Extract the [X, Y] coordinate from the center of the cell holding the provided text.  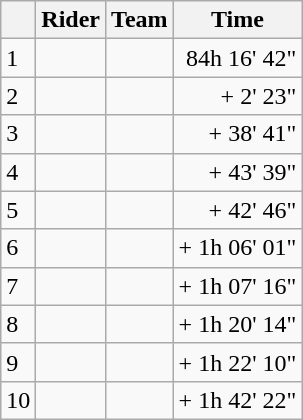
3 [18, 134]
4 [18, 172]
6 [18, 248]
5 [18, 210]
+ 1h 20' 14" [238, 324]
+ 1h 42' 22" [238, 400]
+ 38' 41" [238, 134]
2 [18, 96]
+ 1h 22' 10" [238, 362]
9 [18, 362]
Team [140, 20]
84h 16' 42" [238, 58]
+ 1h 06' 01" [238, 248]
+ 1h 07' 16" [238, 286]
1 [18, 58]
+ 2' 23" [238, 96]
+ 43' 39" [238, 172]
Rider [71, 20]
+ 42' 46" [238, 210]
Time [238, 20]
7 [18, 286]
8 [18, 324]
10 [18, 400]
